Locate the cell with the specified text and output its (X, Y) center coordinate. 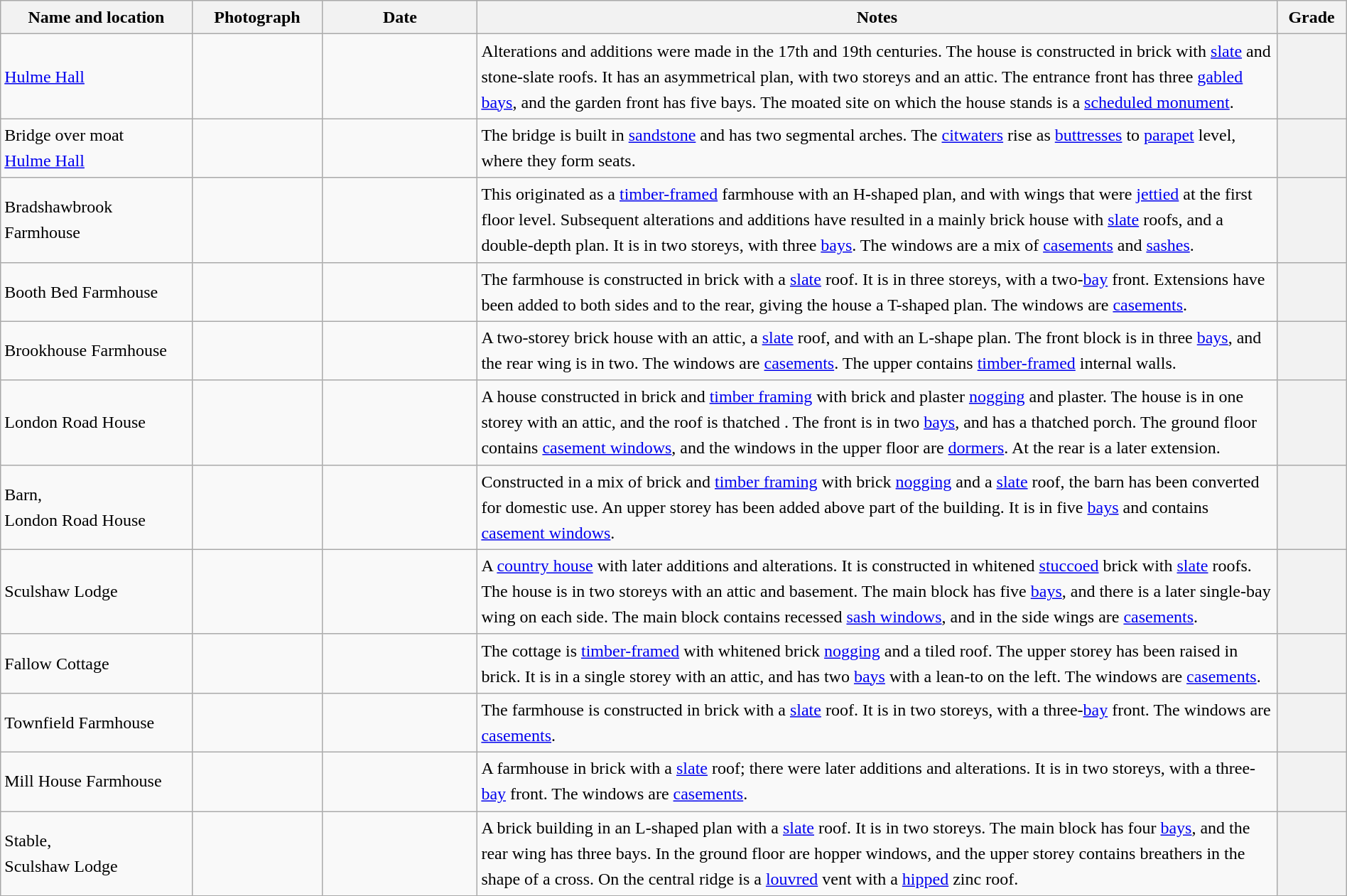
Bradshawbrook Farmhouse (97, 220)
Notes (877, 17)
Hulme Hall (97, 77)
Brookhouse Farmhouse (97, 351)
Townfield Farmhouse (97, 722)
London Road House (97, 422)
Name and location (97, 17)
The farmhouse is constructed in brick with a slate roof. It is in two storeys, with a three-bay front. The windows are casements. (877, 722)
The bridge is built in sandstone and has two segmental arches. The citwaters rise as buttresses to parapet level, where they form seats. (877, 148)
Mill House Farmhouse (97, 782)
Fallow Cottage (97, 664)
Barn,London Road House (97, 507)
Grade (1311, 17)
Photograph (257, 17)
Booth Bed Farmhouse (97, 291)
Stable,Sculshaw Lodge (97, 854)
Bridge over moatHulme Hall (97, 148)
Sculshaw Lodge (97, 591)
Date (400, 17)
